Output the (X, Y) coordinate of the center of the cell containing the given text.  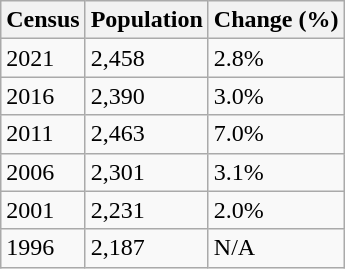
Census (43, 20)
2.8% (276, 58)
3.0% (276, 96)
N/A (276, 248)
2,301 (146, 172)
2,463 (146, 134)
2,458 (146, 58)
2,231 (146, 210)
2.0% (276, 210)
2,187 (146, 248)
2006 (43, 172)
7.0% (276, 134)
Population (146, 20)
2016 (43, 96)
3.1% (276, 172)
2021 (43, 58)
2001 (43, 210)
2011 (43, 134)
Change (%) (276, 20)
1996 (43, 248)
2,390 (146, 96)
